Identify which cell holds the provided text, then report its (x, y) central coordinate. 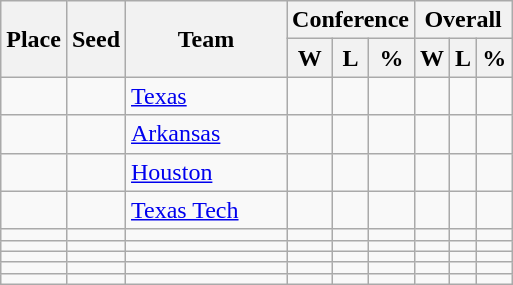
Team (206, 39)
Seed (96, 39)
Conference (351, 20)
Texas (206, 96)
Place (34, 39)
Arkansas (206, 134)
Texas Tech (206, 210)
Houston (206, 172)
Overall (462, 20)
